Provide the (x, y) coordinate of the cell's center where the given text is located.  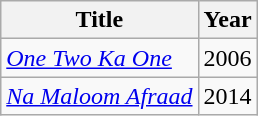
Na Maloom Afraad (100, 96)
Title (100, 20)
2006 (228, 58)
One Two Ka One (100, 58)
Year (228, 20)
2014 (228, 96)
